Provide the [X, Y] coordinate of the cell's center where the given text is located.  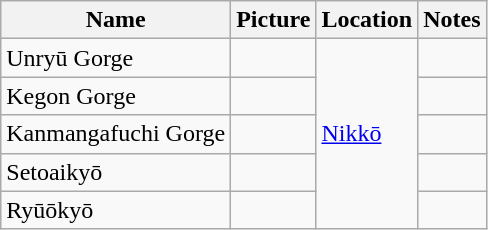
Location [367, 20]
Unryū Gorge [116, 58]
Nikkō [367, 134]
Kegon Gorge [116, 96]
Ryūōkyō [116, 210]
Name [116, 20]
Kanmangafuchi Gorge [116, 134]
Setoaikyō [116, 172]
Picture [274, 20]
Notes [452, 20]
